Pinpoint the cell where the given text exists, returning its [x, y] midpoint coordinate. 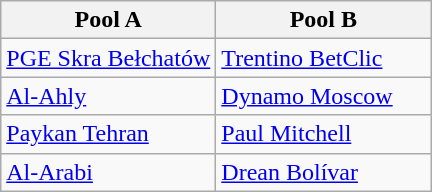
Al-Arabi [108, 172]
Pool B [324, 20]
Dynamo Moscow [324, 96]
Pool A [108, 20]
Trentino BetClic [324, 58]
PGE Skra Bełchatów [108, 58]
Drean Bolívar [324, 172]
Paykan Tehran [108, 134]
Paul Mitchell [324, 134]
Al-Ahly [108, 96]
